Provide the [x, y] coordinate of the cell's center where the given text is located.  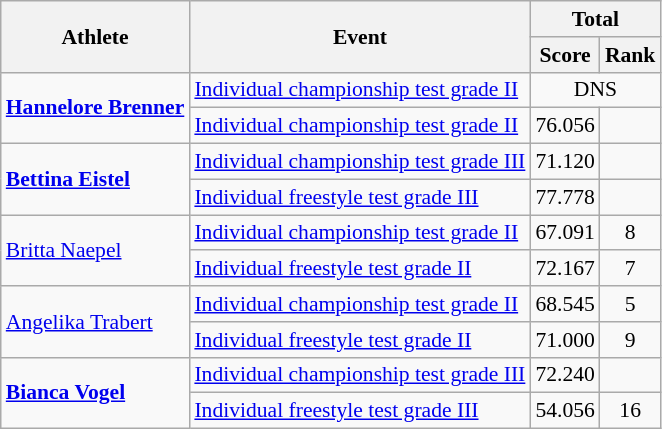
Total [595, 19]
Angelika Trabert [96, 322]
76.056 [564, 126]
9 [630, 340]
Hannelore Brenner [96, 108]
16 [630, 411]
Score [564, 55]
Bianca Vogel [96, 392]
7 [630, 269]
8 [630, 233]
77.778 [564, 197]
67.091 [564, 233]
54.056 [564, 411]
DNS [595, 90]
Athlete [96, 36]
71.000 [564, 340]
Britta Naepel [96, 250]
71.120 [564, 162]
Bettina Eistel [96, 180]
Rank [630, 55]
72.167 [564, 269]
68.545 [564, 304]
5 [630, 304]
Event [360, 36]
72.240 [564, 375]
